Capture the cell that displays the provided text and extract its (X, Y) central coordinate. 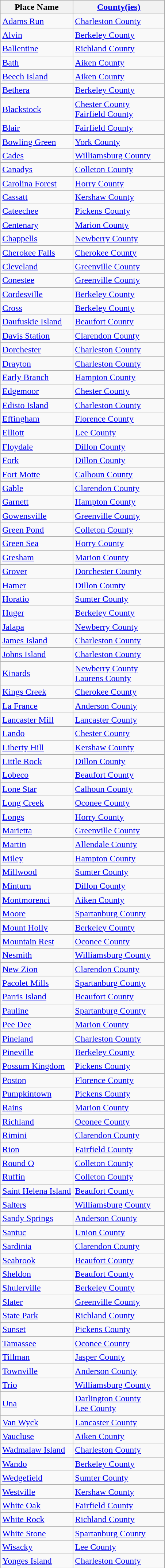
Place Name (37, 7)
James Island (37, 641)
Effingham (37, 419)
Rimini (37, 1135)
Edgemoor (37, 391)
Lando (37, 734)
Van Wyck (37, 1422)
Ruffin (37, 1177)
Gable (37, 488)
La France (37, 706)
Beech Island (37, 76)
Fort Motte (37, 474)
Dorchester County (119, 571)
Liberty Hill (37, 747)
Vaucluse (37, 1436)
Lobeco (37, 775)
Mount Holly (37, 928)
Edisto Island (37, 405)
Pumpkintown (37, 1094)
Cateechee (37, 211)
White Rock (37, 1519)
Early Branch (37, 377)
Kinards (37, 674)
Pineville (37, 1052)
Salters (37, 1205)
Bowling Green (37, 142)
Adams Run (37, 21)
Bath (37, 63)
Pineland (37, 1038)
Little Rock (37, 761)
Darlington CountyLee County (119, 1404)
Pauline (37, 1011)
Richland (37, 1122)
Bethera (37, 90)
Green Sea (37, 544)
Sardinia (37, 1246)
Gresham (37, 557)
Mountain Rest (37, 941)
Wedgefield (37, 1478)
Nesmith (37, 955)
Ballentine (37, 49)
Canadys (37, 169)
Kings Creek (37, 692)
Huger (37, 613)
Millwood (37, 872)
Possum Kingdom (37, 1066)
Gowensville (37, 516)
Fork (37, 461)
Elliott (37, 433)
Round O (37, 1163)
Grover (37, 571)
Wisacky (37, 1547)
Pee Dee (37, 1024)
Minturn (37, 886)
Sunset (37, 1330)
White Oak (37, 1505)
Carolina Forest (37, 183)
Newberry CountyLaurens County (119, 674)
Daufuskie Island (37, 322)
White Stone (37, 1533)
Green Pond (37, 530)
Centenary (37, 225)
Parris Island (37, 997)
Union County (119, 1232)
Blackstock (37, 109)
Blair (37, 128)
Westville (37, 1492)
Montmorenci (37, 900)
Shulerville (37, 1288)
Martin (37, 844)
Hamer (37, 585)
Jasper County (119, 1357)
Yonges Island (37, 1561)
Pacolet Mills (37, 983)
Cleveland (37, 266)
Cross (37, 308)
Garnett (37, 502)
Long Creek (37, 803)
Cherokee Falls (37, 253)
Trio (37, 1385)
Dorchester (37, 349)
Johns Island (37, 655)
Davis Station (37, 336)
Una (37, 1404)
Longs (37, 817)
York County (119, 142)
Cordesville (37, 294)
Horatio (37, 599)
Floydale (37, 447)
Wando (37, 1464)
Sheldon (37, 1274)
Conestee (37, 280)
Poston (37, 1080)
Seabrook (37, 1260)
Rion (37, 1149)
Jalapa (37, 627)
Sandy Springs (37, 1219)
Lancaster Mill (37, 720)
Tillman (37, 1357)
Allendale County (119, 844)
Wadmalaw Island (37, 1450)
Saint Helena Island (37, 1191)
Tamassee (37, 1343)
Drayton (37, 363)
Lone Star (37, 789)
Chappells (37, 239)
Marietta (37, 830)
New Zion (37, 969)
Moore (37, 914)
State Park (37, 1316)
Miley (37, 858)
Cades (37, 155)
Cassatt (37, 197)
County(ies) (119, 7)
Townville (37, 1371)
Santuc (37, 1232)
Rains (37, 1108)
Slater (37, 1302)
Alvin (37, 35)
Chester CountyFairfield County (119, 109)
